Pinpoint the cell where the given text exists, returning its (x, y) midpoint coordinate. 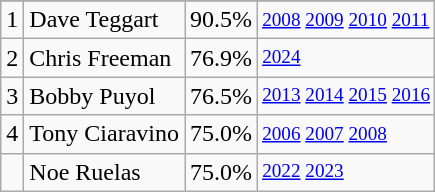
2013 2014 2015 2016 (346, 96)
3 (12, 96)
Dave Teggart (104, 20)
90.5% (220, 20)
2006 2007 2008 (346, 134)
1 (12, 20)
2022 2023 (346, 172)
76.9% (220, 58)
2008 2009 2010 2011 (346, 20)
Tony Ciaravino (104, 134)
2024 (346, 58)
4 (12, 134)
76.5% (220, 96)
2 (12, 58)
Bobby Puyol (104, 96)
Chris Freeman (104, 58)
Noe Ruelas (104, 172)
